Return [X, Y] of the center of cell containing provided text 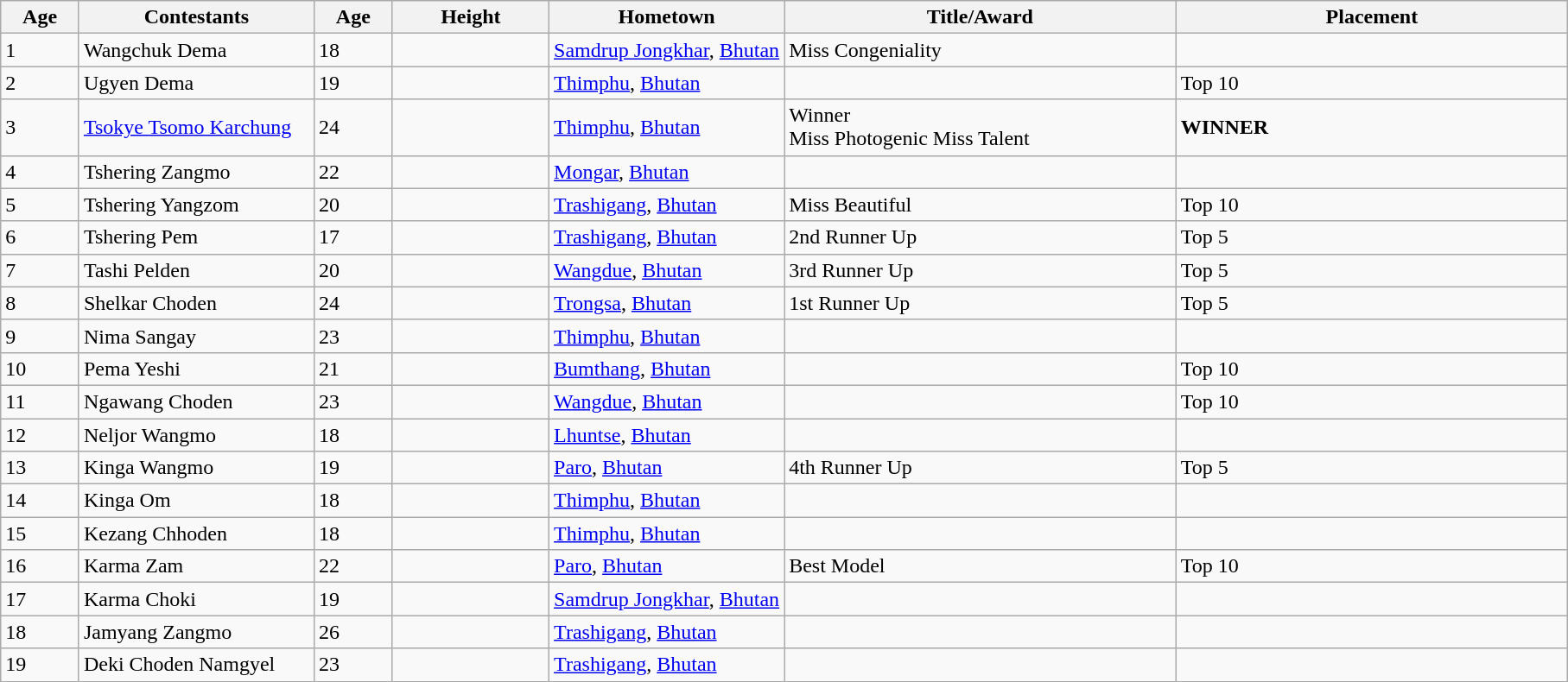
WINNER [1372, 128]
1st Runner Up [981, 303]
Lhuntse, Bhutan [667, 434]
Tsokye Tsomo Karchung [196, 128]
Kezang Chhoden [196, 534]
Pema Yeshi [196, 369]
5 [40, 205]
Miss Congeniality [981, 50]
Bumthang, Bhutan [667, 369]
Title/Award [981, 17]
2 [40, 83]
Jamyang Zangmo [196, 632]
3rd Runner Up [981, 270]
Contestants [196, 17]
26 [352, 632]
1 [40, 50]
Tshering Yangzom [196, 205]
Neljor Wangmo [196, 434]
8 [40, 303]
Tshering Pem [196, 237]
Tshering Zangmo [196, 172]
Placement [1372, 17]
Tashi Pelden [196, 270]
4 [40, 172]
12 [40, 434]
Wangchuk Dema [196, 50]
10 [40, 369]
9 [40, 336]
Height [470, 17]
Mongar, Bhutan [667, 172]
3 [40, 128]
Kinga Om [196, 501]
Nima Sangay [196, 336]
4th Runner Up [981, 468]
15 [40, 534]
WinnerMiss Photogenic Miss Talent [981, 128]
Karma Choki [196, 599]
Ugyen Dema [196, 83]
14 [40, 501]
Miss Beautiful [981, 205]
7 [40, 270]
2nd Runner Up [981, 237]
11 [40, 401]
Kinga Wangmo [196, 468]
Shelkar Choden [196, 303]
Ngawang Choden [196, 401]
Trongsa, Bhutan [667, 303]
Hometown [667, 17]
Deki Choden Namgyel [196, 665]
Best Model [981, 566]
6 [40, 237]
16 [40, 566]
Karma Zam [196, 566]
21 [352, 369]
13 [40, 468]
